Identify which cell holds the provided text, then report its (x, y) central coordinate. 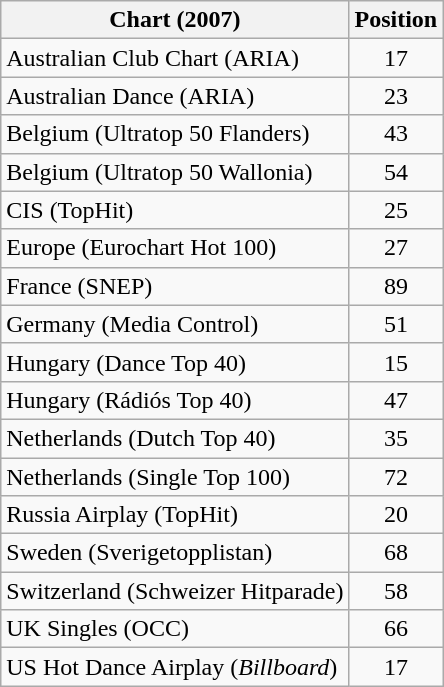
Position (396, 20)
CIS (TopHit) (175, 210)
Hungary (Rádiós Top 40) (175, 400)
43 (396, 134)
Sweden (Sverigetopplistan) (175, 553)
Europe (Eurochart Hot 100) (175, 248)
15 (396, 362)
72 (396, 477)
US Hot Dance Airplay (Billboard) (175, 667)
68 (396, 553)
25 (396, 210)
47 (396, 400)
Hungary (Dance Top 40) (175, 362)
23 (396, 96)
Chart (2007) (175, 20)
UK Singles (OCC) (175, 629)
Australian Dance (ARIA) (175, 96)
Russia Airplay (TopHit) (175, 515)
51 (396, 324)
54 (396, 172)
Germany (Media Control) (175, 324)
Australian Club Chart (ARIA) (175, 58)
Belgium (Ultratop 50 Flanders) (175, 134)
Belgium (Ultratop 50 Wallonia) (175, 172)
France (SNEP) (175, 286)
Netherlands (Dutch Top 40) (175, 438)
20 (396, 515)
89 (396, 286)
35 (396, 438)
58 (396, 591)
Netherlands (Single Top 100) (175, 477)
Switzerland (Schweizer Hitparade) (175, 591)
27 (396, 248)
66 (396, 629)
